Scan for the cell matching the given text and deliver its (x, y) coordinate at center. 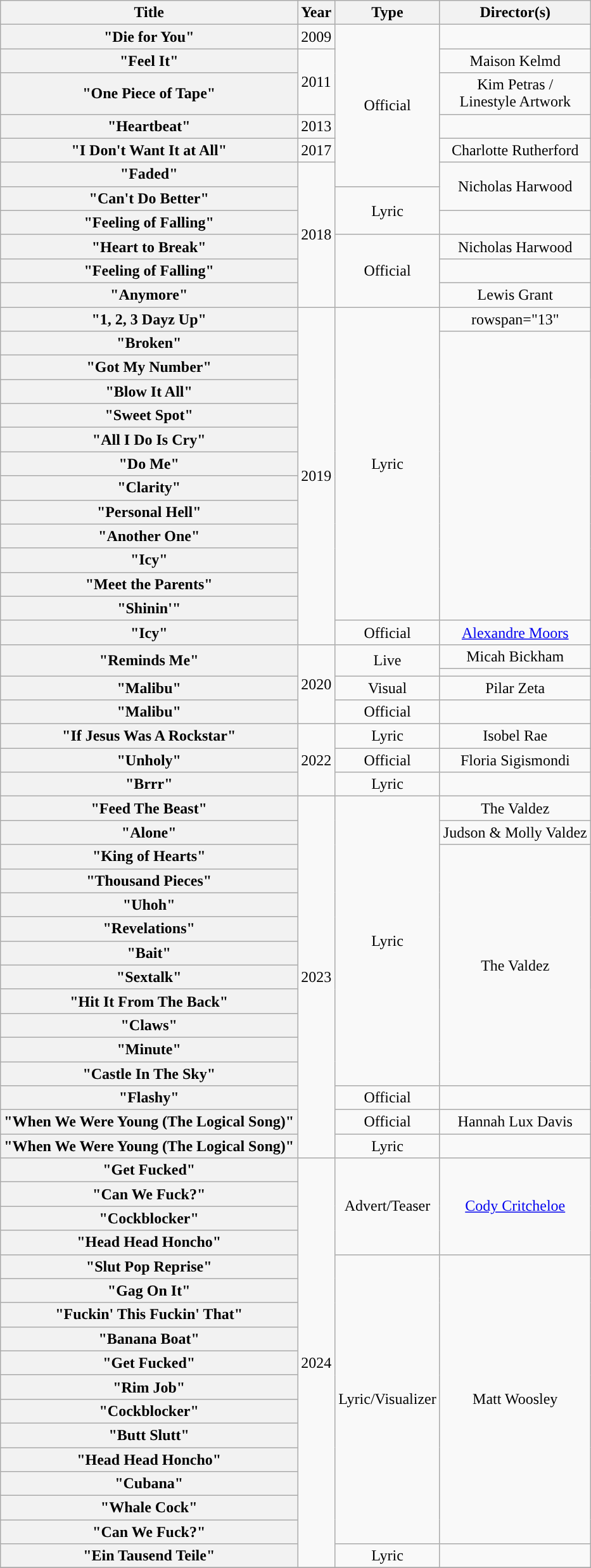
"Heartbeat" (149, 126)
"Feed The Beast" (149, 808)
"1, 2, 3 Dayz Up" (149, 319)
"Whale Cock" (149, 1508)
"Castle In The Sky" (149, 1074)
"Banana Boat" (149, 1339)
2022 (317, 760)
"Die for You" (149, 37)
Kim Petras /Linestyle Artwork (515, 94)
"Broken" (149, 343)
Lyric/Visualizer (388, 1399)
"King of Hearts" (149, 857)
"Minute" (149, 1049)
"Blow It All" (149, 392)
"Hit It From The Back" (149, 1001)
Isobel Rae (515, 736)
"Fuckin' This Fuckin' That" (149, 1315)
"Sextalk" (149, 977)
"Rim Job" (149, 1387)
Charlotte Rutherford (515, 150)
2013 (317, 126)
Director(s) (515, 13)
Live (388, 660)
"Clarity" (149, 488)
"Ein Tausend Teile" (149, 1556)
"Brrr" (149, 784)
Lewis Grant (515, 295)
"If Jesus Was A Rockstar" (149, 736)
"One Piece of Tape" (149, 94)
2024 (317, 1363)
2020 (317, 684)
"Slut Pop Reprise" (149, 1266)
Maison Kelmd (515, 61)
"Bait" (149, 953)
Matt Woosley (515, 1399)
2018 (317, 234)
Cody Critcheloe (515, 1206)
"Cubana" (149, 1484)
Title (149, 13)
2009 (317, 37)
Type (388, 13)
"All I Do Is Cry" (149, 440)
Hannah Lux Davis (515, 1122)
"Uhoh" (149, 905)
"Heart to Break" (149, 246)
"I Don't Want It at All" (149, 150)
2019 (317, 475)
"Reminds Me" (149, 660)
Visual (388, 687)
"Claws" (149, 1025)
Advert/Teaser (388, 1206)
"Revelations" (149, 929)
Year (317, 13)
"Got My Number" (149, 367)
"Can't Do Better" (149, 198)
2017 (317, 150)
"Gag On It" (149, 1291)
"Shinin'" (149, 608)
Pilar Zeta (515, 687)
2023 (317, 977)
"Faded" (149, 174)
"Thousand Pieces" (149, 881)
"Alone" (149, 832)
2011 (317, 81)
"Unholy" (149, 760)
Micah Bickham (515, 656)
"Meet the Parents" (149, 584)
Alexandre Moors (515, 632)
"Personal Hell" (149, 512)
"Another One" (149, 536)
"Flashy" (149, 1098)
"Sweet Spot" (149, 416)
Judson & Molly Valdez (515, 832)
"Butt Slutt" (149, 1435)
"Feel It" (149, 61)
Floria Sigismondi (515, 760)
rowspan="13" (515, 319)
"Anymore" (149, 295)
"Do Me" (149, 464)
